Extract the [X, Y] coordinate from the center of the cell holding the provided text.  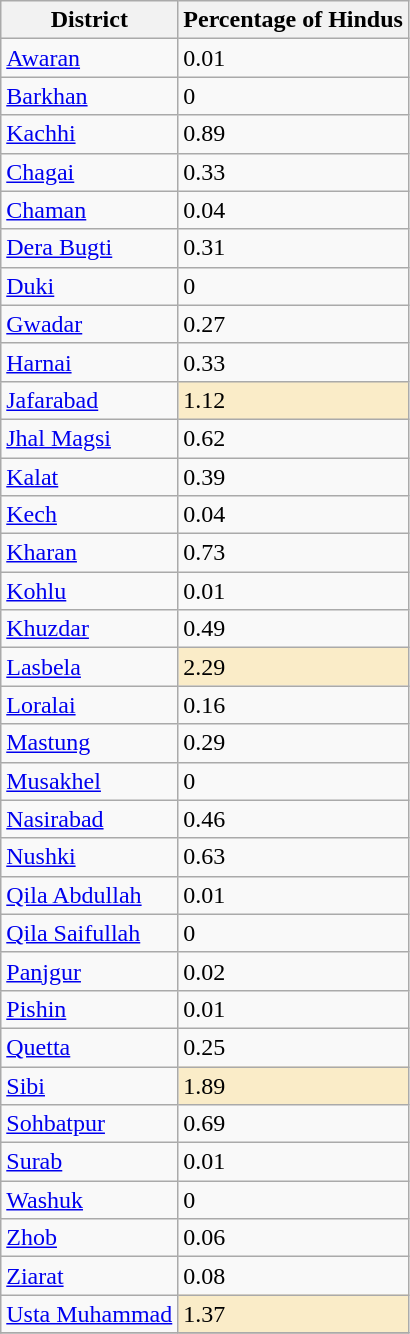
Dera Bugti [90, 248]
Sohbatpur [90, 1124]
Surab [90, 1162]
Quetta [90, 1047]
Panjgur [90, 971]
1.37 [294, 1314]
Chaman [90, 210]
Percentage of Hindus [294, 20]
0.29 [294, 743]
0.89 [294, 134]
District [90, 20]
0.49 [294, 629]
Ziarat [90, 1276]
0.73 [294, 553]
Loralai [90, 705]
Kalat [90, 477]
Jhal Magsi [90, 438]
Zhob [90, 1238]
0.63 [294, 857]
Kech [90, 515]
Harnai [90, 362]
Usta Muhammad [90, 1314]
2.29 [294, 667]
Qila Saifullah [90, 933]
Mastung [90, 743]
Kharan [90, 553]
0.08 [294, 1276]
Sibi [90, 1085]
Lasbela [90, 667]
0.39 [294, 477]
Gwadar [90, 324]
0.69 [294, 1124]
Duki [90, 286]
Khuzdar [90, 629]
0.31 [294, 248]
0.06 [294, 1238]
0.16 [294, 705]
Kachhi [90, 134]
Barkhan [90, 96]
Musakhel [90, 781]
Jafarabad [90, 400]
1.89 [294, 1085]
Pishin [90, 1009]
0.46 [294, 819]
0.62 [294, 438]
Awaran [90, 58]
0.27 [294, 324]
1.12 [294, 400]
0.25 [294, 1047]
Kohlu [90, 591]
Nasirabad [90, 819]
Nushki [90, 857]
Qila Abdullah [90, 895]
Chagai [90, 172]
Washuk [90, 1200]
0.02 [294, 971]
